Scan for the cell matching the given text and deliver its [x, y] coordinate at center. 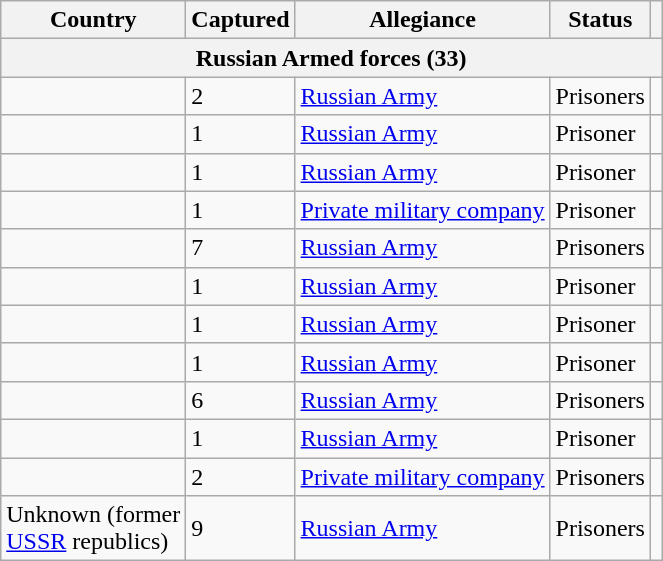
Russian Armed forces (33) [332, 58]
9 [240, 528]
6 [240, 400]
Country [94, 20]
Status [600, 20]
Captured [240, 20]
Unknown (formerUSSR republics) [94, 528]
7 [240, 248]
Allegiance [422, 20]
